Provide the [X, Y] coordinate of the cell's center where the given text is located.  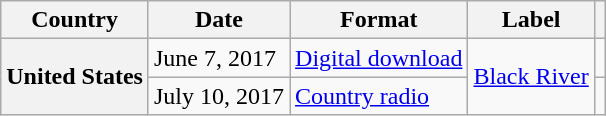
Black River [531, 77]
Digital download [379, 58]
United States [75, 77]
July 10, 2017 [218, 96]
June 7, 2017 [218, 58]
Country [75, 20]
Date [218, 20]
Country radio [379, 96]
Format [379, 20]
Label [531, 20]
